For the text-containing cell, return its midpoint in [x, y] coordinate format. 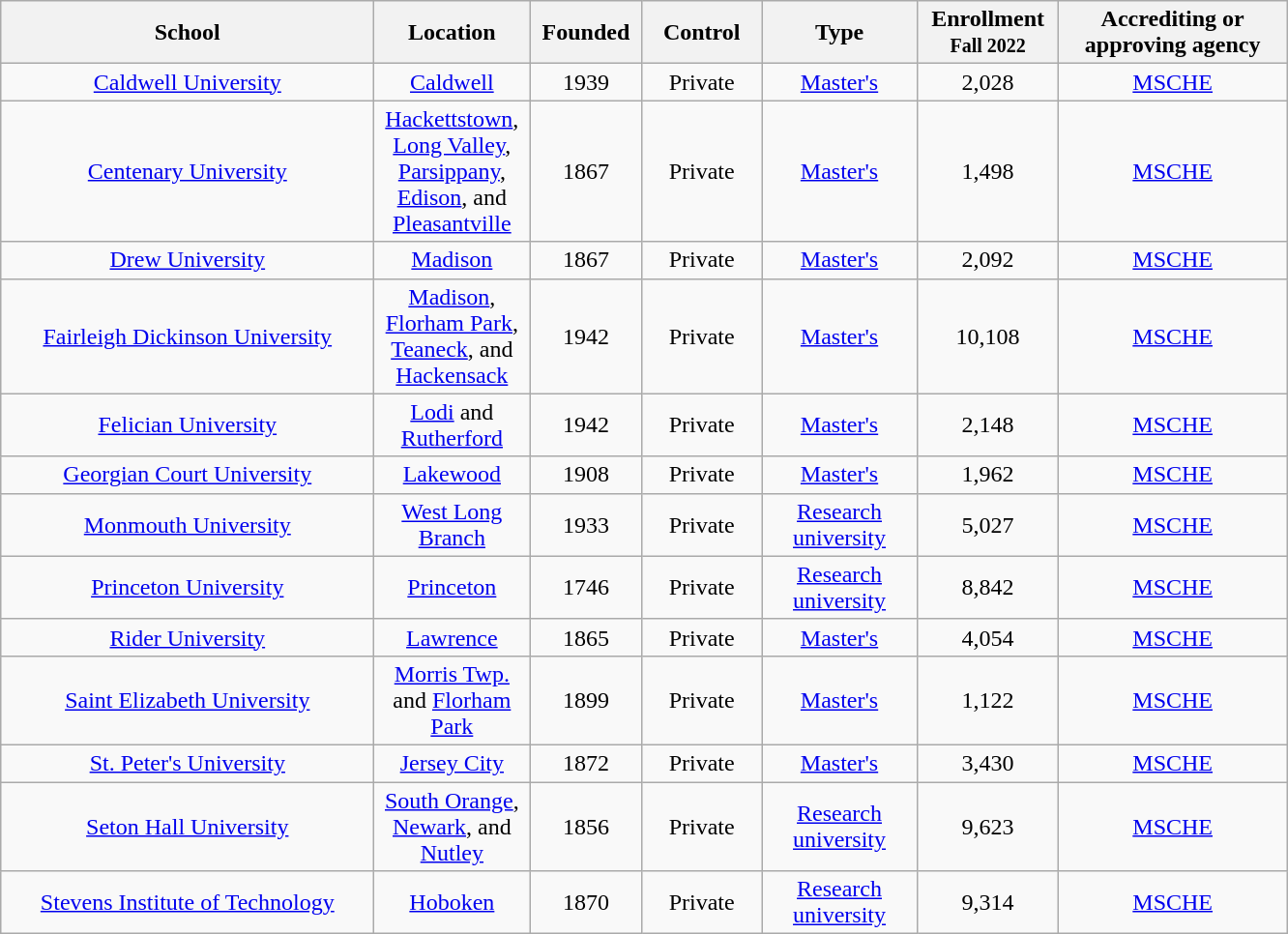
10,108 [988, 336]
5,027 [988, 524]
3,430 [988, 763]
Lawrence [453, 637]
Lodi and Rutherford [453, 425]
1865 [586, 637]
1856 [586, 826]
Georgian Court University [188, 475]
1,498 [988, 171]
1908 [586, 475]
1870 [586, 903]
2,092 [988, 260]
Stevens Institute of Technology [188, 903]
Caldwell University [188, 82]
Hackettstown, Long Valley, Parsippany, Edison, and Pleasantville [453, 171]
1746 [586, 588]
Fairleigh Dickinson University [188, 336]
9,314 [988, 903]
West Long Branch [453, 524]
Lakewood [453, 475]
Accrediting or approving agency [1173, 33]
9,623 [988, 826]
8,842 [988, 588]
1933 [586, 524]
Control [702, 33]
Monmouth University [188, 524]
1939 [586, 82]
Madison, Florham Park, Teaneck, and Hackensack [453, 336]
1872 [586, 763]
South Orange, Newark, and Nutley [453, 826]
Seton Hall University [188, 826]
Type [839, 33]
Felician University [188, 425]
1,122 [988, 700]
1899 [586, 700]
Caldwell [453, 82]
EnrollmentFall 2022 [988, 33]
Madison [453, 260]
4,054 [988, 637]
Morris Twp. and Florham Park [453, 700]
Drew University [188, 260]
Rider University [188, 637]
School [188, 33]
Princeton University [188, 588]
Founded [586, 33]
Centenary University [188, 171]
Hoboken [453, 903]
Saint Elizabeth University [188, 700]
Princeton [453, 588]
1,962 [988, 475]
Location [453, 33]
2,148 [988, 425]
St. Peter's University [188, 763]
2,028 [988, 82]
Jersey City [453, 763]
